Scan for the cell matching the given text and deliver its (X, Y) coordinate at center. 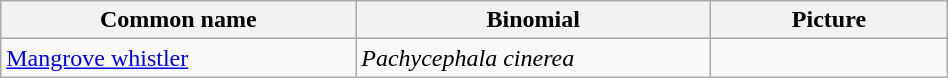
Binomial (534, 20)
Common name (178, 20)
Mangrove whistler (178, 58)
Picture (830, 20)
Pachycephala cinerea (534, 58)
